Determine the (X, Y) coordinate at the center of the cell enclosing the given text.  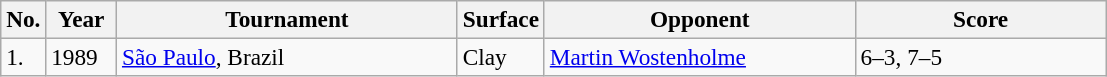
1. (24, 57)
6–3, 7–5 (980, 57)
São Paulo, Brazil (288, 57)
Year (82, 19)
1989 (82, 57)
No. (24, 19)
Opponent (700, 19)
Surface (500, 19)
Clay (500, 57)
Tournament (288, 19)
Score (980, 19)
Martin Wostenholme (700, 57)
